Output the (x, y) coordinate of the center of the cell containing the given text.  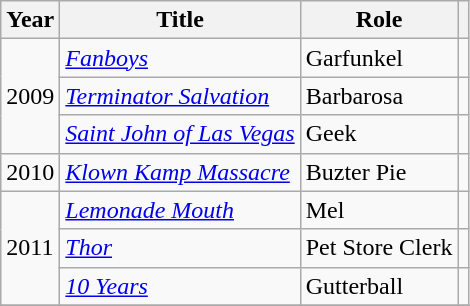
Year (30, 20)
Thor (180, 248)
10 Years (180, 286)
2010 (30, 172)
Lemonade Mouth (180, 210)
Buzter Pie (379, 172)
Terminator Salvation (180, 96)
Role (379, 20)
Pet Store Clerk (379, 248)
Gutterball (379, 286)
Mel (379, 210)
Fanboys (180, 58)
Title (180, 20)
2009 (30, 96)
Barbarosa (379, 96)
Geek (379, 134)
Garfunkel (379, 58)
Saint John of Las Vegas (180, 134)
Klown Kamp Massacre (180, 172)
2011 (30, 248)
